Return the [X, Y] coordinate for the center point of the cell that contains the specified text.  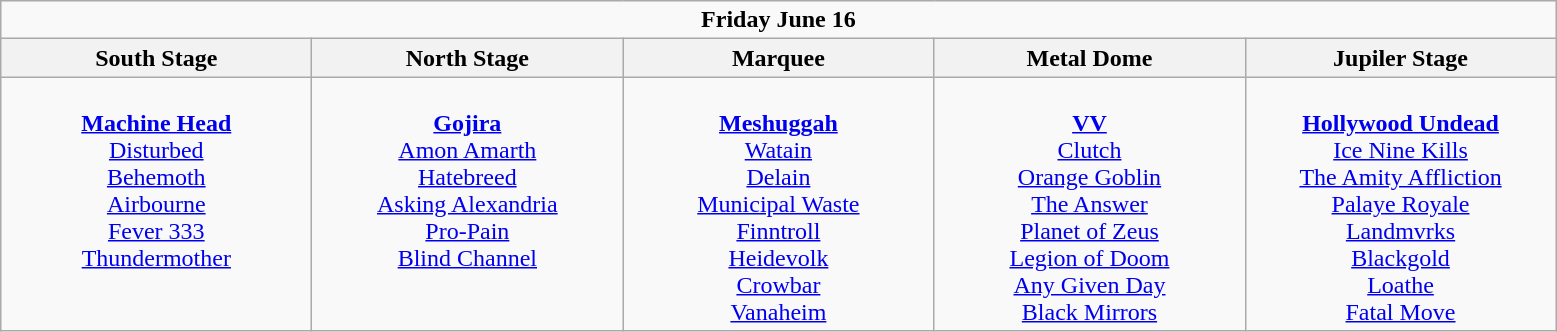
Gojira Amon Amarth Hatebreed Asking Alexandria Pro-Pain Blind Channel [468, 204]
Metal Dome [1090, 58]
Meshuggah Watain Delain Municipal Waste Finntroll Heidevolk Crowbar Vanaheim [778, 204]
Marquee [778, 58]
VV Clutch Orange Goblin The Answer Planet of Zeus Legion of Doom Any Given Day Black Mirrors [1090, 204]
Machine Head Disturbed Behemoth Airbourne Fever 333 Thundermother [156, 204]
North Stage [468, 58]
Jupiler Stage [1400, 58]
South Stage [156, 58]
Friday June 16 [778, 20]
Hollywood Undead Ice Nine Kills The Amity Affliction Palaye Royale Landmvrks Blackgold Loathe Fatal Move [1400, 204]
